Capture the cell that displays the provided text and extract its [x, y] central coordinate. 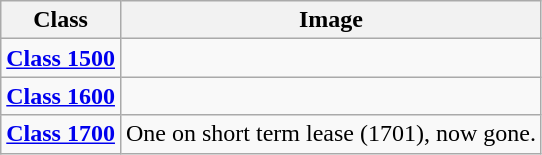
One on short term lease (1701), now gone. [330, 134]
Class [61, 20]
Class 1600 [61, 96]
Class 1700 [61, 134]
Class 1500 [61, 58]
Image [330, 20]
